Detect which cell encompasses the target text, then output its [X, Y] center coordinate. 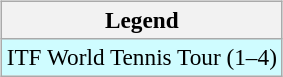
ITF World Tennis Tour (1–4) [142, 57]
Legend [142, 20]
